Pinpoint the cell where the given text exists, returning its (X, Y) midpoint coordinate. 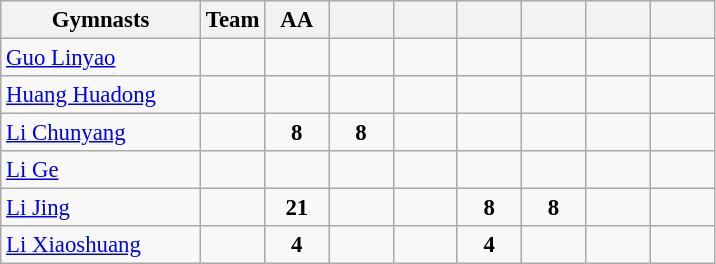
Gymnasts (101, 20)
Guo Linyao (101, 58)
AA (297, 20)
21 (297, 208)
Team (232, 20)
Li Xiaoshuang (101, 245)
Li Jing (101, 208)
Li Ge (101, 170)
Li Chunyang (101, 133)
Huang Huadong (101, 95)
